Determine the (x, y) coordinate at the center of the cell enclosing the given text.  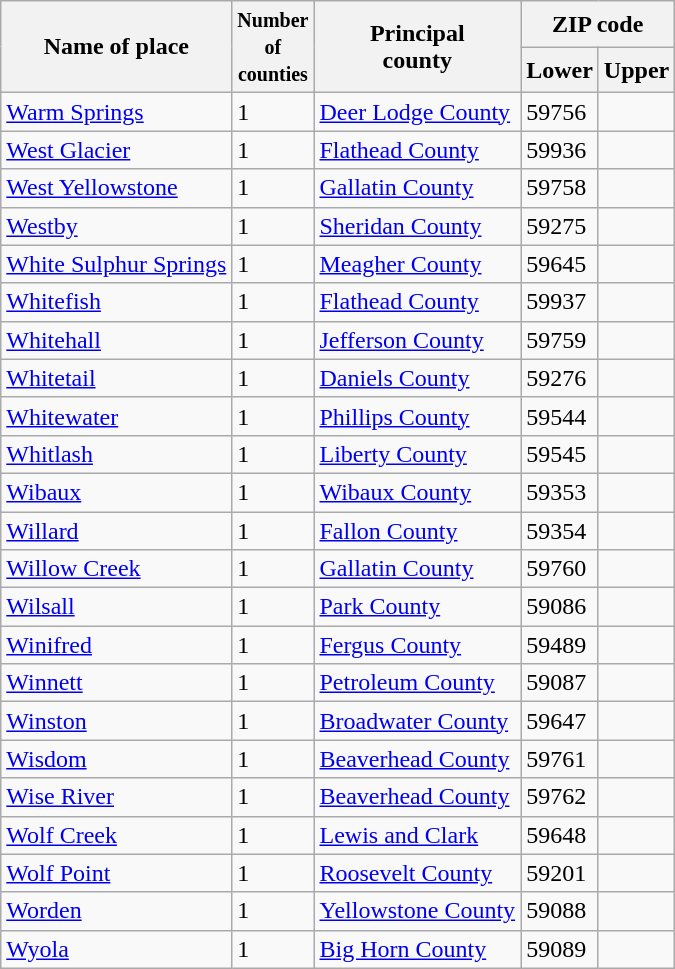
Wisdom (116, 759)
Whitlash (116, 454)
Wise River (116, 797)
West Yellowstone (116, 188)
Westby (116, 226)
Winifred (116, 645)
Roosevelt County (418, 873)
Willard (116, 531)
59354 (560, 531)
59088 (560, 911)
Fallon County (418, 531)
Name of place (116, 47)
59758 (560, 188)
Principal county (418, 47)
Winston (116, 721)
59936 (560, 150)
Deer Lodge County (418, 112)
Phillips County (418, 416)
59201 (560, 873)
59937 (560, 302)
59545 (560, 454)
59760 (560, 569)
Warm Springs (116, 112)
Whitewater (116, 416)
59762 (560, 797)
59275 (560, 226)
Wibaux County (418, 492)
59645 (560, 264)
Sheridan County (418, 226)
Wolf Point (116, 873)
Yellowstone County (418, 911)
59489 (560, 645)
59648 (560, 835)
Jefferson County (418, 340)
Daniels County (418, 378)
Whitefish (116, 302)
59756 (560, 112)
Wibaux (116, 492)
Winnett (116, 683)
Meagher County (418, 264)
59353 (560, 492)
Lower (560, 70)
White Sulphur Springs (116, 264)
59086 (560, 607)
Big Horn County (418, 949)
59647 (560, 721)
Worden (116, 911)
Petroleum County (418, 683)
59089 (560, 949)
West Glacier (116, 150)
Wilsall (116, 607)
Whitetail (116, 378)
Wolf Creek (116, 835)
59759 (560, 340)
59544 (560, 416)
Wyola (116, 949)
Liberty County (418, 454)
ZIP code (598, 24)
Park County (418, 607)
59087 (560, 683)
Fergus County (418, 645)
Whitehall (116, 340)
Number ofcounties (273, 47)
Willow Creek (116, 569)
59276 (560, 378)
59761 (560, 759)
Upper (636, 70)
Lewis and Clark (418, 835)
Broadwater County (418, 721)
